Locate the cell with the specified text and output its (X, Y) center coordinate. 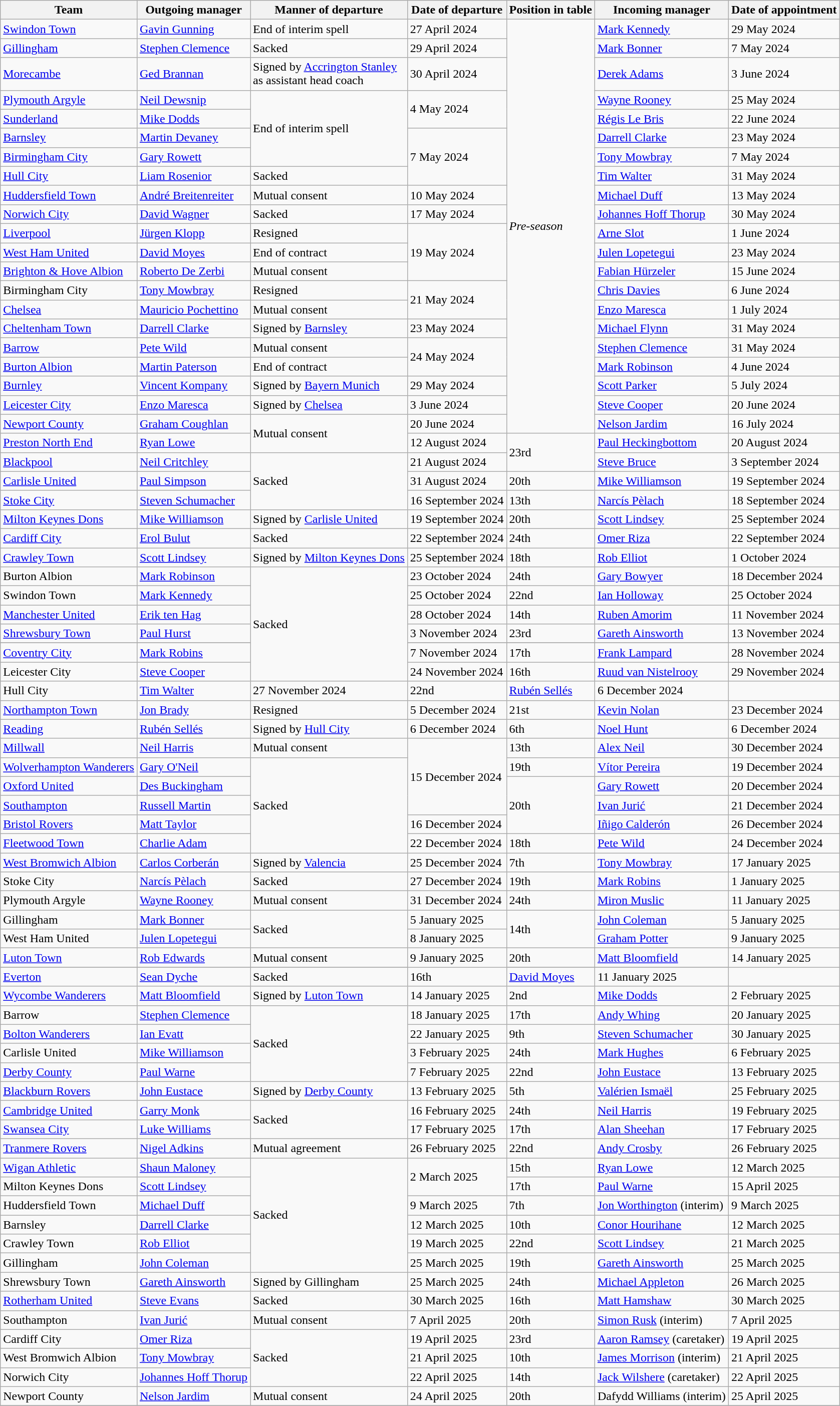
22 January 2025 (457, 1034)
17 May 2024 (457, 214)
Team (69, 10)
Michael Flynn (661, 329)
Chris Davies (661, 291)
23 October 2024 (457, 577)
Mark Hughes (661, 1053)
Bristol Rovers (69, 824)
5th (550, 1091)
20 January 2025 (784, 1015)
Northampton Town (69, 710)
James Morrison (interim) (661, 1358)
Roberto De Zerbi (193, 271)
Vincent Kompany (193, 386)
Signed by Gillingham (329, 1282)
6th (550, 729)
Date of appointment (784, 10)
Kevin Nolan (661, 710)
28 November 2024 (784, 653)
Pre-season (550, 226)
2 March 2025 (457, 1177)
3 September 2024 (784, 462)
Manchester United (69, 615)
18 September 2024 (784, 500)
30 April 2024 (457, 74)
Iñigo Calderón (661, 824)
Ruud van Nistelrooy (661, 672)
Signed by Derby County (329, 1091)
25 February 2025 (784, 1091)
Ian Holloway (661, 596)
Erik ten Hag (193, 615)
Signed by Accrington Stanleyas assistant head coach (329, 74)
Sean Dyche (193, 977)
Gary O'Neil (193, 767)
22 December 2024 (457, 843)
29 November 2024 (784, 672)
18 December 2024 (784, 577)
Everton (69, 977)
Bolton Wanderers (69, 1034)
4 May 2024 (457, 109)
Morecambe (69, 74)
Signed by Milton Keynes Dons (329, 557)
25 April 2025 (784, 1396)
Wigan Athletic (69, 1168)
Luton Town (69, 958)
21st (550, 710)
Manner of departure (329, 10)
Burnley (69, 386)
Simon Rusk (interim) (661, 1320)
31 August 2024 (457, 481)
15 April 2025 (784, 1187)
Michael Appleton (661, 1282)
21 March 2025 (784, 1244)
16 February 2025 (457, 1110)
Miron Muslic (661, 901)
David Wagner (193, 214)
15 June 2024 (784, 271)
Graham Coughlan (193, 424)
Paul Simpson (193, 481)
30 May 2024 (784, 214)
27 December 2024 (457, 882)
22 June 2024 (784, 119)
Frank Lampard (661, 653)
6 February 2025 (784, 1053)
1 October 2024 (784, 557)
Nigel Adkins (193, 1148)
24 November 2024 (457, 672)
Tranmere Rovers (69, 1148)
Position in table (550, 10)
Neil Dewsnip (193, 100)
Signed by Valencia (329, 862)
28 October 2024 (457, 615)
7 November 2024 (457, 653)
31 December 2024 (457, 901)
Millwall (69, 748)
Matt Taylor (193, 824)
Wolverhampton Wanderers (69, 767)
27 April 2024 (457, 29)
Garry Monk (193, 1110)
Erol Bulut (193, 538)
15 December 2024 (457, 776)
Steve Evans (193, 1301)
Rob Edwards (193, 958)
6 June 2024 (784, 291)
16 July 2024 (784, 424)
20 August 2024 (784, 443)
Fleetwood Town (69, 843)
19 May 2024 (457, 252)
29 April 2024 (457, 48)
Preston North End (69, 443)
Graham Potter (661, 939)
2nd (550, 996)
3 November 2024 (457, 634)
Dafydd Williams (interim) (661, 1396)
Liam Rosenior (193, 176)
11 November 2024 (784, 615)
21 August 2024 (457, 462)
Blackpool (69, 462)
Chelsea (69, 310)
Vítor Pereira (661, 767)
Liverpool (69, 233)
30 January 2025 (784, 1034)
Cambridge United (69, 1110)
16 September 2024 (457, 500)
15th (550, 1168)
Reading (69, 729)
Jack Wilshere (caretaker) (661, 1377)
Conor Hourihane (661, 1225)
25 December 2024 (457, 862)
Andy Whing (661, 1015)
Noel Hunt (661, 729)
Charlie Adam (193, 843)
24 April 2025 (457, 1396)
5 December 2024 (457, 710)
Neil Critchley (193, 462)
Fabian Hürzeler (661, 271)
Brighton & Hove Albion (69, 271)
Gary Bowyer (661, 577)
19 March 2025 (457, 1244)
8 January 2025 (457, 939)
13 May 2024 (784, 195)
7 February 2025 (457, 1072)
21 May 2024 (457, 300)
23 December 2024 (784, 710)
Wycombe Wanderers (69, 996)
Date of departure (457, 10)
Aaron Ramsey (caretaker) (661, 1339)
André Breitenreiter (193, 195)
Swansea City (69, 1129)
19 December 2024 (784, 767)
Mauricio Pochettino (193, 310)
13 November 2024 (784, 634)
17 January 2025 (784, 862)
Andy Crosby (661, 1148)
Derby County (69, 1072)
Régis Le Bris (661, 119)
Martin Paterson (193, 367)
Signed by Barnsley (329, 329)
Des Buckingham (193, 786)
Paul Hurst (193, 634)
Carlos Corberán (193, 862)
18 January 2025 (457, 1015)
Cheltenham Town (69, 329)
Blackburn Rovers (69, 1091)
Mutual agreement (329, 1148)
Jürgen Klopp (193, 233)
4 June 2024 (784, 367)
Ged Brannan (193, 74)
20 December 2024 (784, 786)
2 February 2025 (784, 996)
Valérien Ismaël (661, 1091)
16 December 2024 (457, 824)
Derek Adams (661, 74)
Ian Evatt (193, 1034)
Russell Martin (193, 805)
Scott Parker (661, 386)
Martin Devaney (193, 138)
1 July 2024 (784, 310)
27 November 2024 (329, 691)
Coventry City (69, 653)
Oxford United (69, 786)
Sunderland (69, 119)
Gavin Gunning (193, 29)
Shaun Maloney (193, 1168)
Signed by Chelsea (329, 405)
24 May 2024 (457, 357)
24 December 2024 (784, 843)
10 May 2024 (457, 195)
Luke Williams (193, 1129)
Steve Bruce (661, 462)
25 May 2024 (784, 100)
Outgoing manager (193, 10)
26 March 2025 (784, 1282)
Matt Hamshaw (661, 1301)
Paul Heckingbottom (661, 443)
9th (550, 1034)
Jon Brady (193, 710)
Alex Neil (661, 748)
1 January 2025 (784, 882)
Arne Slot (661, 233)
19 February 2025 (784, 1110)
Signed by Bayern Munich (329, 386)
1 June 2024 (784, 233)
21 December 2024 (784, 805)
Signed by Carlisle United (329, 519)
3 February 2025 (457, 1053)
Ruben Amorim (661, 615)
Rotherham United (69, 1301)
Alan Sheehan (661, 1129)
26 December 2024 (784, 824)
Signed by Luton Town (329, 996)
Signed by Hull City (329, 729)
Incoming manager (661, 10)
12 August 2024 (457, 443)
Jon Worthington (interim) (661, 1206)
30 December 2024 (784, 748)
5 July 2024 (784, 386)
